Extract the (x, y) coordinate from the center of the cell holding the provided text.  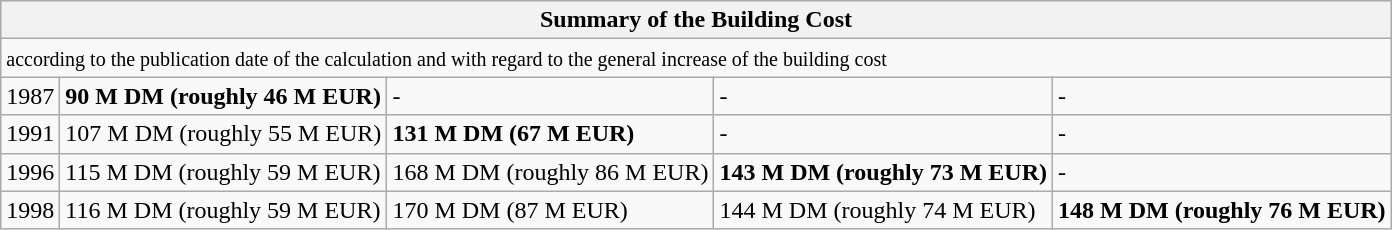
107 M DM (roughly 55 M EUR) (224, 134)
131 M DM (67 M EUR) (550, 134)
Summary of the Building Cost (696, 20)
90 M DM (roughly 46 M EUR) (224, 96)
148 M DM (roughly 76 M EUR) (1222, 210)
according to the publication date of the calculation and with regard to the general increase of the building cost (696, 58)
143 M DM (roughly 73 M EUR) (884, 172)
116 M DM (roughly 59 M EUR) (224, 210)
144 M DM (roughly 74 M EUR) (884, 210)
1996 (30, 172)
1998 (30, 210)
115 M DM (roughly 59 M EUR) (224, 172)
1987 (30, 96)
168 M DM (roughly 86 M EUR) (550, 172)
170 M DM (87 M EUR) (550, 210)
1991 (30, 134)
